Find where the given text appears and provide that cell's center as [x, y] coordinate. 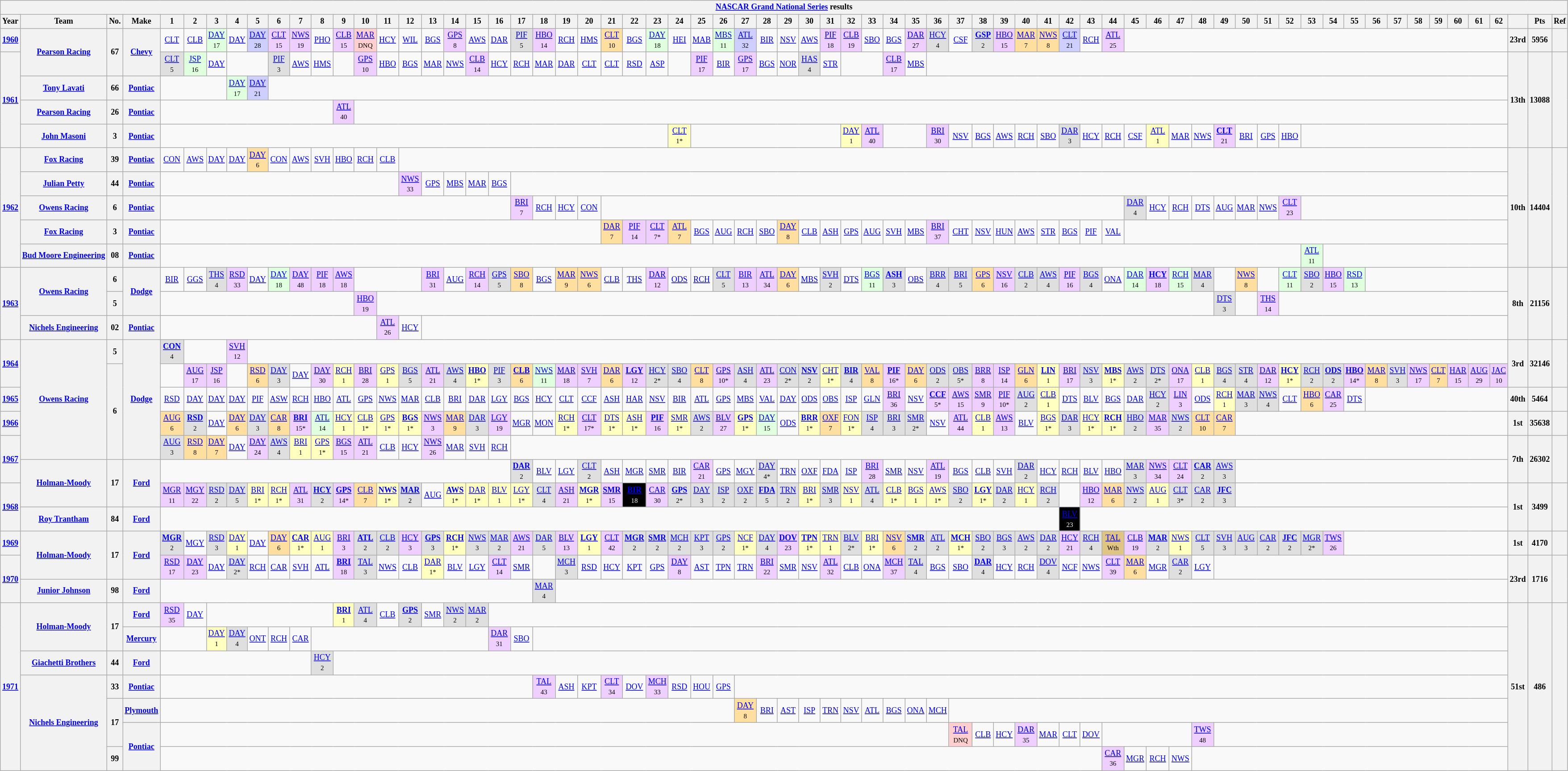
NSV6 [894, 543]
SVH12 [237, 352]
GPS1 [388, 375]
CLT23 [1289, 208]
HBO2 [1135, 423]
NWS4 [1268, 399]
Year [11, 21]
CLT4 [544, 495]
36 [938, 21]
12 [410, 21]
VAL8 [872, 375]
1 [172, 21]
34 [894, 21]
1968 [11, 507]
Tony Lavati [63, 88]
NWS34 [1158, 471]
HCY4 [938, 40]
BLV1 [500, 495]
56 [1376, 21]
OXF2 [746, 495]
Junior Johnson [63, 591]
SMR2* [916, 423]
HCY18 [1158, 280]
16 [500, 21]
HAS4 [809, 64]
58 [1419, 21]
CLT42 [612, 543]
54 [1333, 21]
BRI30 [938, 136]
10th [1518, 207]
98 [115, 591]
FON1* [851, 423]
MARDNQ [365, 40]
GPS2* [680, 495]
Ref [1560, 21]
CON2* [788, 375]
8th [1518, 303]
DAR31 [500, 639]
NASCAR Grand National Series results [784, 7]
BLV2* [851, 543]
LGY12 [635, 375]
Chevy [142, 52]
GPS10 [365, 64]
21156 [1540, 303]
Mercury [142, 639]
DAR7 [612, 232]
CAR1* [301, 543]
BLV23 [1070, 519]
13 [433, 21]
32 [851, 21]
ATL26 [388, 327]
DTS3 [1224, 303]
NCF1* [746, 543]
NWS1 [1180, 543]
John Masoni [63, 136]
CHT1* [830, 375]
5956 [1540, 40]
RSD13 [1355, 280]
55 [1355, 21]
BIR4 [851, 375]
51 [1268, 21]
GGS [195, 280]
DAY24 [258, 448]
BRI37 [938, 232]
42 [1070, 21]
18 [544, 21]
48 [1203, 21]
HAR15 [1458, 375]
CAR25 [1333, 399]
MAR18 [567, 375]
7th [1518, 460]
TPN [723, 567]
RCH14 [477, 280]
61 [1479, 21]
CLB15 [344, 40]
No. [115, 21]
NSV1 [851, 495]
BGS15 [344, 448]
2 [195, 21]
PIF14 [635, 232]
WIL [410, 40]
ISP2 [723, 495]
40th [1518, 399]
HCY3 [410, 543]
AUG17 [195, 375]
20 [589, 21]
STR4 [1246, 375]
Make [142, 21]
HAR [635, 399]
DAY48 [301, 280]
24 [680, 21]
CON4 [172, 352]
29 [788, 21]
1962 [11, 207]
ASH1* [635, 423]
BIR18 [635, 495]
OBS5* [961, 375]
14 [455, 21]
THS14 [1268, 303]
23 [657, 21]
ATL31 [301, 495]
25 [702, 21]
BRI17 [1070, 375]
30 [809, 21]
SBO8 [521, 280]
TAL4 [916, 567]
ATL44 [961, 423]
MCH1* [961, 543]
NOR [788, 64]
40 [1026, 21]
TPN1* [809, 543]
CAR30 [657, 495]
AWS18 [344, 280]
NCF [1070, 567]
BRI22 [767, 567]
LIN3 [1180, 399]
57 [1397, 21]
CLT17* [589, 423]
TALDNQ [961, 735]
PIF10* [1005, 399]
CLT1* [680, 136]
1965 [11, 399]
ASW [279, 399]
BRI15* [301, 423]
Team [63, 21]
FDA [830, 471]
Giachetti Brothers [63, 663]
HBO14* [1355, 375]
1969 [11, 543]
JFC2 [1289, 543]
1716 [1540, 579]
DAR27 [916, 40]
HBO1* [477, 375]
ASH21 [567, 495]
CCF [589, 399]
MGR1* [589, 495]
DOV23 [788, 543]
Roy Trantham [63, 519]
DOV4 [1048, 567]
ASH4 [746, 375]
TRN2 [788, 495]
Julian Petty [63, 184]
AUG29 [1479, 375]
486 [1540, 687]
GLN [872, 399]
CLB7 [365, 495]
32146 [1540, 363]
ISP4 [872, 423]
TRN1 [830, 543]
37 [961, 21]
13th [1518, 100]
CLT15 [279, 40]
BLV27 [723, 423]
CHT [961, 232]
26302 [1540, 460]
CAR21 [702, 471]
DAY4* [767, 471]
GLN6 [1026, 375]
TWS48 [1203, 735]
38 [983, 21]
1970 [11, 579]
53 [1312, 21]
Pts [1540, 21]
RSD35 [172, 615]
1963 [11, 303]
PIF16* [894, 375]
ATL14 [322, 423]
CLT7* [657, 232]
MCH37 [894, 567]
21 [612, 21]
Bud Moore Engineering [63, 256]
19 [567, 21]
MGR11 [172, 495]
CLB14 [477, 64]
DAY7 [217, 448]
BIR13 [746, 280]
BRR8 [983, 375]
45 [1135, 21]
1960 [11, 40]
4 [237, 21]
ATL11 [1312, 256]
HOU [702, 687]
HUN [1005, 232]
CLT34 [612, 687]
SMR15 [612, 495]
GPS17 [746, 64]
LGY1 [589, 543]
13088 [1540, 100]
SMR9 [983, 399]
CLT8 [702, 375]
GPS6 [983, 280]
SMR1* [680, 423]
MON [544, 423]
NSV2 [809, 375]
RSD6 [258, 375]
MAR35 [1158, 423]
CCF5* [938, 399]
ATL1 [1158, 136]
RCH15 [1180, 280]
TALWth [1113, 543]
BRR4 [938, 280]
AUG6 [172, 423]
1961 [11, 100]
99 [115, 759]
BRI7 [521, 208]
41 [1048, 21]
CLT39 [1113, 567]
BLV13 [567, 543]
GSP2 [983, 40]
LIN1 [1048, 375]
8 [322, 21]
AUG2 [1026, 399]
MCH [938, 711]
PHO [322, 40]
HCY21 [1070, 543]
SVH7 [589, 375]
GPS3 [433, 543]
GPS14* [344, 495]
NWS1* [388, 495]
31 [830, 21]
60 [1458, 21]
DAY28 [258, 40]
LGY19 [500, 423]
CLB17 [894, 64]
BGS5 [410, 375]
AWS13 [1005, 423]
BRR1* [809, 423]
ATL34 [767, 280]
Plymouth [142, 711]
BRI31 [433, 280]
ATL25 [1113, 40]
1971 [11, 687]
DAR6 [612, 375]
RSD3 [217, 543]
BGS11 [872, 280]
DTS1* [612, 423]
4170 [1540, 543]
CLT7 [1439, 375]
ONT [258, 639]
ASH3 [894, 280]
15 [477, 21]
CLT14 [500, 567]
66 [115, 88]
1967 [11, 460]
AWS3 [1224, 471]
CLT3* [1180, 495]
CAR8 [279, 423]
MAB [702, 40]
TAL3 [365, 567]
CLT2 [589, 471]
NWS11 [544, 375]
GPS8 [455, 40]
DAY30 [322, 375]
CLB6 [521, 375]
49 [1224, 21]
47 [1180, 21]
ATL23 [767, 375]
JAC10 [1499, 375]
ASP [657, 64]
51st [1518, 687]
BRI18 [344, 567]
DAY2* [237, 567]
59 [1439, 21]
9 [344, 21]
5464 [1540, 399]
NWS6 [589, 280]
THS4 [217, 280]
43 [1091, 21]
DAY5 [237, 495]
28 [767, 21]
27 [746, 21]
BRI36 [894, 399]
GPS10* [723, 375]
62 [1499, 21]
SBO4 [680, 375]
02 [115, 327]
AWS21 [521, 543]
GPS5 [500, 280]
11 [388, 21]
ATL19 [938, 471]
DAY21 [258, 88]
NSV16 [1005, 280]
NWS33 [410, 184]
84 [115, 519]
7 [301, 21]
1966 [11, 423]
JFC3 [1224, 495]
RSD33 [237, 280]
MBS11 [723, 40]
HBO19 [365, 303]
SVH2 [830, 280]
MGR2* [1312, 543]
RSD17 [172, 567]
BRI5 [961, 280]
HBO6 [1312, 399]
MGY22 [195, 495]
10 [365, 21]
MCH3 [567, 567]
DAR5 [544, 543]
PIF17 [702, 64]
NSV3 [1091, 375]
NWS26 [433, 448]
46 [1158, 21]
BGS1 [916, 495]
NWS17 [1419, 375]
RCH4 [1091, 543]
CLT24 [1180, 471]
CAR7 [1224, 423]
35 [916, 21]
DTS2* [1158, 375]
50 [1246, 21]
MBS1* [1113, 375]
OXF [809, 471]
1964 [11, 363]
MAR7 [1026, 40]
ISP14 [1005, 375]
CAR36 [1113, 759]
MAR8 [1376, 375]
RSD8 [195, 448]
ONA17 [1180, 375]
08 [115, 256]
KPT3 [702, 543]
DAY15 [767, 423]
FDA5 [767, 495]
NWS19 [301, 40]
DAR14 [1135, 280]
DAR35 [1026, 735]
22 [635, 21]
3rd [1518, 363]
HBO12 [1091, 495]
52 [1289, 21]
HBO14 [544, 40]
HCY2* [657, 375]
TWS26 [1333, 543]
MCH2 [680, 543]
MCH33 [657, 687]
3499 [1540, 507]
CLT11 [1289, 280]
14404 [1540, 207]
DAY23 [195, 567]
THS [635, 280]
ATL7 [680, 232]
PIF5 [521, 40]
BGS3 [1005, 543]
AWS15 [961, 399]
TAL43 [544, 687]
67 [115, 52]
HEI [680, 40]
35638 [1540, 423]
OXF7 [830, 423]
SMR3 [830, 495]
